From the cell containing the given text, extract its center point as [x, y] coordinate. 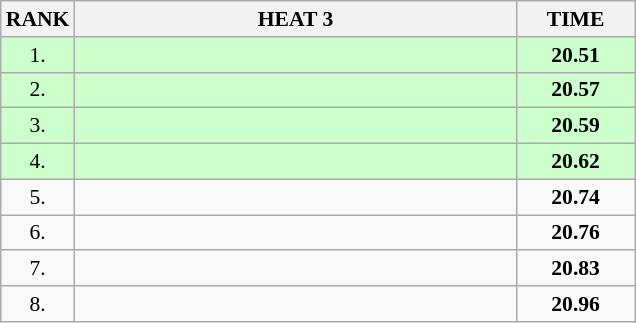
20.62 [576, 162]
20.57 [576, 90]
RANK [38, 19]
20.51 [576, 55]
20.96 [576, 304]
2. [38, 90]
5. [38, 197]
20.76 [576, 233]
6. [38, 233]
1. [38, 55]
8. [38, 304]
HEAT 3 [295, 19]
3. [38, 126]
20.59 [576, 126]
7. [38, 269]
20.74 [576, 197]
TIME [576, 19]
4. [38, 162]
20.83 [576, 269]
